From the cell containing the given text, extract its center point as (X, Y) coordinate. 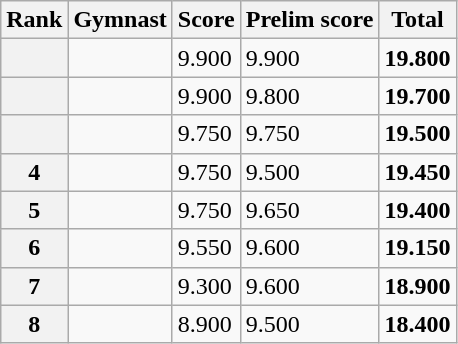
19.800 (418, 58)
Gymnast (120, 20)
Prelim score (310, 20)
Score (206, 20)
9.650 (310, 210)
4 (34, 172)
19.700 (418, 96)
Total (418, 20)
19.450 (418, 172)
5 (34, 210)
Rank (34, 20)
9.800 (310, 96)
19.150 (418, 248)
18.400 (418, 324)
19.400 (418, 210)
18.900 (418, 286)
19.500 (418, 134)
9.550 (206, 248)
7 (34, 286)
8.900 (206, 324)
8 (34, 324)
9.300 (206, 286)
6 (34, 248)
